Output the [x, y] coordinate of the center of the cell containing the given text.  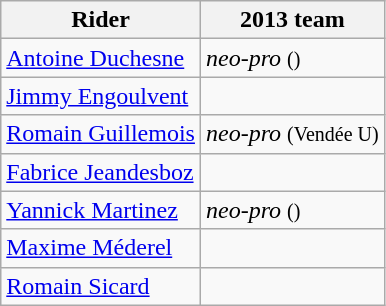
neo-pro (Vendée U) [292, 134]
Romain Sicard [101, 286]
Fabrice Jeandesboz [101, 172]
2013 team [292, 20]
Yannick Martinez [101, 210]
Rider [101, 20]
Antoine Duchesne [101, 58]
Jimmy Engoulvent [101, 96]
Maxime Méderel [101, 248]
Romain Guillemois [101, 134]
